Capture the cell that displays the provided text and extract its (X, Y) central coordinate. 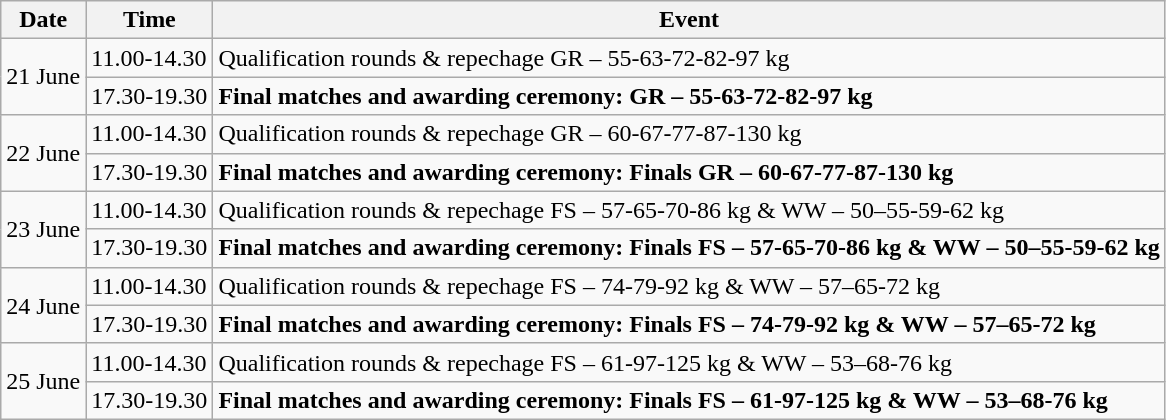
Qualification rounds & repechage GR – 55-63-72-82-97 kg (689, 58)
Qualification rounds & repechage FS – 61-97-125 kg & WW – 53–68-76 kg (689, 362)
Final matches and awarding ceremony: Finals FS – 74-79-92 kg & WW – 57–65-72 kg (689, 324)
24 June (44, 305)
Date (44, 20)
Final matches and awarding ceremony: Finals FS – 61-97-125 kg & WW – 53–68-76 kg (689, 400)
Qualification rounds & repechage FS – 74-79-92 kg & WW – 57–65-72 kg (689, 286)
Qualification rounds & repechage FS – 57-65-70-86 kg & WW – 50–55-59-62 kg (689, 210)
Event (689, 20)
23 June (44, 229)
Final matches and awarding ceremony: GR – 55-63-72-82-97 kg (689, 96)
Final matches and awarding ceremony: Finals FS – 57-65-70-86 kg & WW – 50–55-59-62 kg (689, 248)
Time (150, 20)
25 June (44, 381)
Qualification rounds & repechage GR – 60-67-77-87-130 kg (689, 134)
Final matches and awarding ceremony: Finals GR – 60-67-77-87-130 kg (689, 172)
22 June (44, 153)
21 June (44, 77)
